From the cell containing the given text, extract its center point as (X, Y) coordinate. 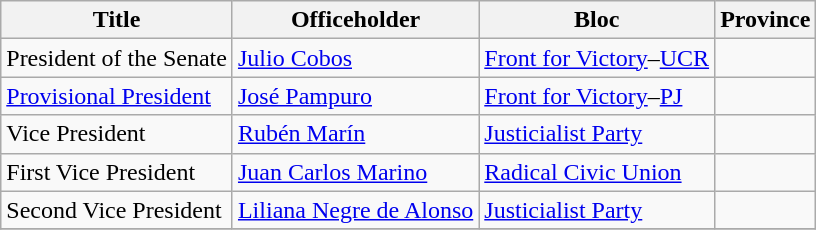
Julio Cobos (355, 58)
Second Vice President (117, 210)
Officeholder (355, 20)
Radical Civic Union (597, 172)
José Pampuro (355, 96)
Front for Victory–PJ (597, 96)
President of the Senate (117, 58)
Juan Carlos Marino (355, 172)
Province (766, 20)
Liliana Negre de Alonso (355, 210)
Vice President (117, 134)
Front for Victory–UCR (597, 58)
Title (117, 20)
Provisional President (117, 96)
First Vice President (117, 172)
Rubén Marín (355, 134)
Bloc (597, 20)
